Scan for the cell matching the given text and deliver its (X, Y) coordinate at center. 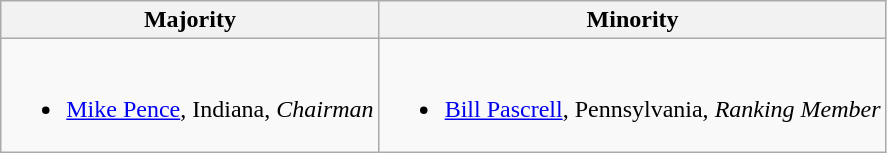
Mike Pence, Indiana, Chairman (190, 96)
Minority (632, 20)
Bill Pascrell, Pennsylvania, Ranking Member (632, 96)
Majority (190, 20)
